Extract the (x, y) coordinate from the center of the cell holding the provided text.  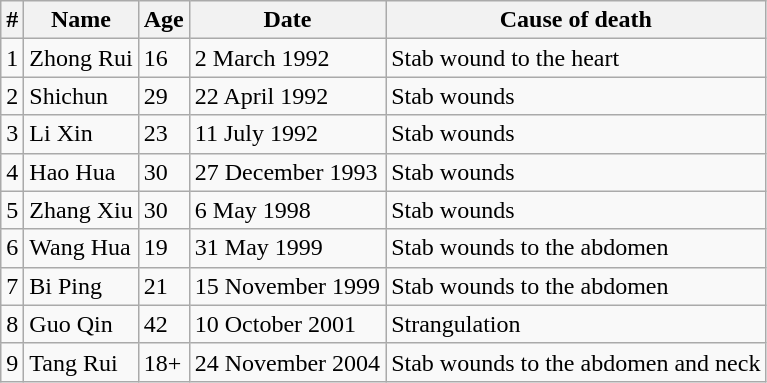
Hao Hua (81, 172)
29 (164, 96)
Stab wounds to the abdomen and neck (576, 362)
Guo Qin (81, 324)
3 (12, 134)
18+ (164, 362)
1 (12, 58)
4 (12, 172)
16 (164, 58)
Shichun (81, 96)
5 (12, 210)
Strangulation (576, 324)
21 (164, 286)
6 May 1998 (287, 210)
Bi Ping (81, 286)
6 (12, 248)
10 October 2001 (287, 324)
Cause of death (576, 20)
2 March 1992 (287, 58)
Li Xin (81, 134)
Name (81, 20)
Date (287, 20)
27 December 1993 (287, 172)
8 (12, 324)
15 November 1999 (287, 286)
7 (12, 286)
19 (164, 248)
11 July 1992 (287, 134)
31 May 1999 (287, 248)
Zhong Rui (81, 58)
9 (12, 362)
Wang Hua (81, 248)
23 (164, 134)
Zhang Xiu (81, 210)
42 (164, 324)
22 April 1992 (287, 96)
# (12, 20)
Stab wound to the heart (576, 58)
24 November 2004 (287, 362)
2 (12, 96)
Age (164, 20)
Tang Rui (81, 362)
